Output the [x, y] coordinate of the center of the cell containing the given text.  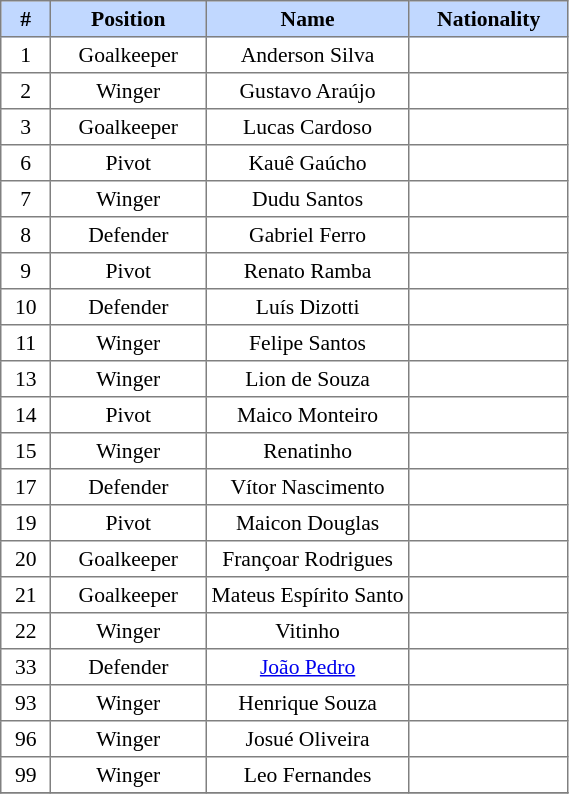
9 [26, 271]
Lucas Cardoso [308, 127]
6 [26, 163]
99 [26, 775]
Maicon Douglas [308, 523]
3 [26, 127]
Dudu Santos [308, 199]
Anderson Silva [308, 55]
22 [26, 631]
Vitinho [308, 631]
Position [128, 19]
Leo Fernandes [308, 775]
17 [26, 487]
# [26, 19]
20 [26, 559]
Henrique Souza [308, 703]
Vítor Nascimento [308, 487]
96 [26, 739]
Renato Ramba [308, 271]
21 [26, 595]
13 [26, 379]
2 [26, 91]
15 [26, 451]
Felipe Santos [308, 343]
Luís Dizotti [308, 307]
Mateus Espírito Santo [308, 595]
33 [26, 667]
1 [26, 55]
Josué Oliveira [308, 739]
7 [26, 199]
Nationality [488, 19]
Maico Monteiro [308, 415]
10 [26, 307]
Françoar Rodrigues [308, 559]
Renatinho [308, 451]
93 [26, 703]
19 [26, 523]
Gustavo Araújo [308, 91]
Kauê Gaúcho [308, 163]
14 [26, 415]
Name [308, 19]
11 [26, 343]
João Pedro [308, 667]
Gabriel Ferro [308, 235]
Lion de Souza [308, 379]
8 [26, 235]
